Return the (x, y) coordinate for the center point of the cell that contains the specified text.  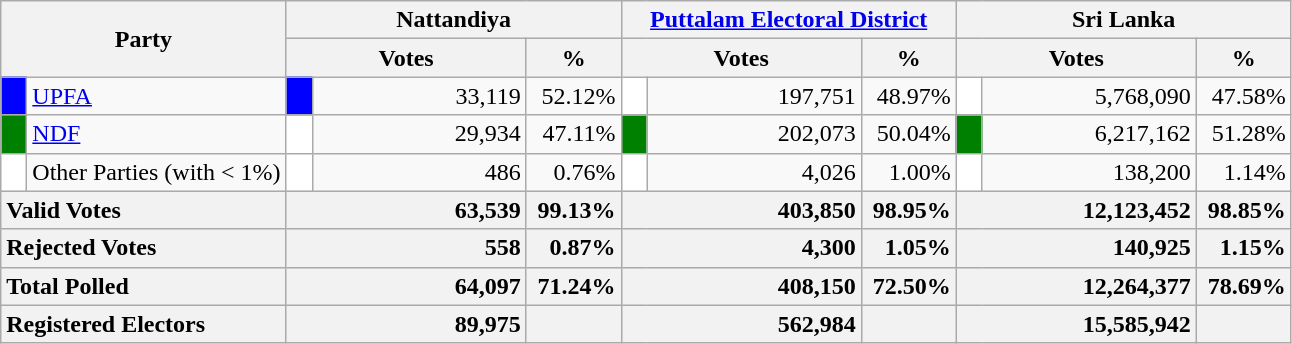
47.58% (1244, 96)
Party (144, 39)
Sri Lanka (1124, 20)
Total Polled (144, 286)
12,123,452 (1076, 210)
48.97% (908, 96)
408,150 (741, 286)
NDF (156, 134)
Registered Electors (144, 324)
1.05% (908, 248)
0.76% (574, 172)
197,751 (754, 96)
51.28% (1244, 134)
Valid Votes (144, 210)
5,768,090 (1089, 96)
15,585,942 (1076, 324)
98.85% (1244, 210)
6,217,162 (1089, 134)
72.50% (908, 286)
403,850 (741, 210)
202,073 (754, 134)
4,300 (741, 248)
71.24% (574, 286)
47.11% (574, 134)
98.95% (908, 210)
Other Parties (with < 1%) (156, 172)
1.14% (1244, 172)
140,925 (1076, 248)
1.15% (1244, 248)
1.00% (908, 172)
138,200 (1089, 172)
486 (419, 172)
99.13% (574, 210)
12,264,377 (1076, 286)
4,026 (754, 172)
78.69% (1244, 286)
562,984 (741, 324)
50.04% (908, 134)
89,975 (406, 324)
33,119 (419, 96)
558 (406, 248)
UPFA (156, 96)
0.87% (574, 248)
Puttalam Electoral District (788, 20)
Nattandiya (454, 20)
63,539 (406, 210)
52.12% (574, 96)
29,934 (419, 134)
Rejected Votes (144, 248)
64,097 (406, 286)
